Search for the cell housing the specified text and yield its (X, Y) center coordinate. 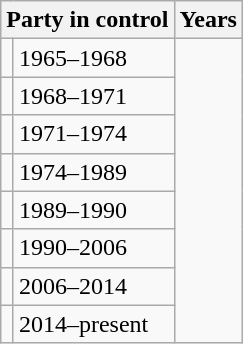
2014–present (94, 324)
1965–1968 (94, 58)
Party in control (88, 20)
1968–1971 (94, 96)
2006–2014 (94, 286)
Years (208, 20)
1989–1990 (94, 210)
1990–2006 (94, 248)
1974–1989 (94, 172)
1971–1974 (94, 134)
